Provide the [X, Y] coordinate of the cell's center where the given text is located.  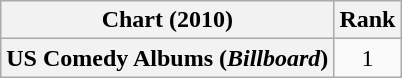
US Comedy Albums (Billboard) [168, 58]
1 [368, 58]
Chart (2010) [168, 20]
Rank [368, 20]
